Detect which cell encompasses the target text, then output its (X, Y) center coordinate. 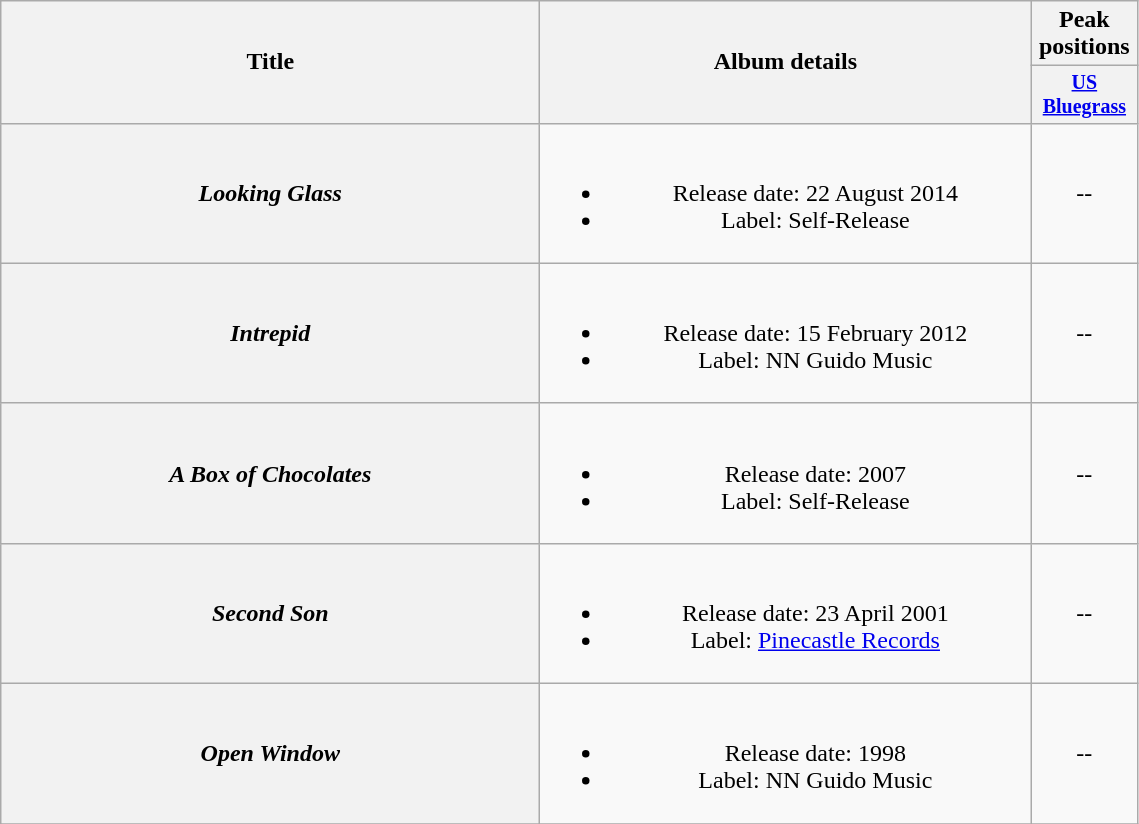
Open Window (270, 754)
Intrepid (270, 333)
Release date: 15 February 2012Label: NN Guido Music (786, 333)
US Bluegrass (1084, 94)
Looking Glass (270, 193)
Release date: 23 April 2001Label: Pinecastle Records (786, 613)
Peak positions (1084, 34)
Title (270, 62)
Release date: 2007Label: Self-Release (786, 473)
Album details (786, 62)
A Box of Chocolates (270, 473)
Second Son (270, 613)
Release date: 22 August 2014Label: Self-Release (786, 193)
Release date: 1998Label: NN Guido Music (786, 754)
